From the cell containing the given text, extract its center point as (X, Y) coordinate. 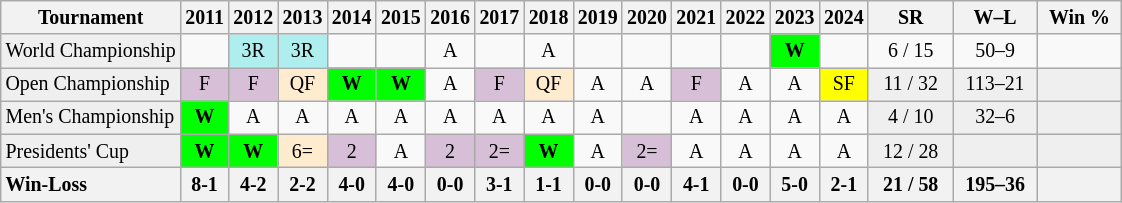
2013 (302, 18)
12 / 28 (910, 152)
2018 (548, 18)
21 / 58 (910, 184)
SR (910, 18)
2019 (598, 18)
4 / 10 (910, 118)
2011 (204, 18)
2-1 (844, 184)
2014 (352, 18)
2-2 (302, 184)
Presidents' Cup (91, 152)
32–6 (995, 118)
SF (844, 84)
4-2 (254, 184)
11 / 32 (910, 84)
Tournament (91, 18)
195–36 (995, 184)
Win-Loss (91, 184)
8-1 (204, 184)
2022 (746, 18)
6 / 15 (910, 50)
2012 (254, 18)
W–L (995, 18)
World Championship (91, 50)
Men's Championship (91, 118)
6= (302, 152)
3-1 (500, 184)
4-1 (696, 184)
Win % (1079, 18)
2024 (844, 18)
2015 (400, 18)
2017 (500, 18)
2023 (794, 18)
2016 (450, 18)
2020 (646, 18)
1-1 (548, 184)
50–9 (995, 50)
Open Championship (91, 84)
5-0 (794, 184)
2021 (696, 18)
113–21 (995, 84)
